Pinpoint the cell where the given text exists, returning its (X, Y) midpoint coordinate. 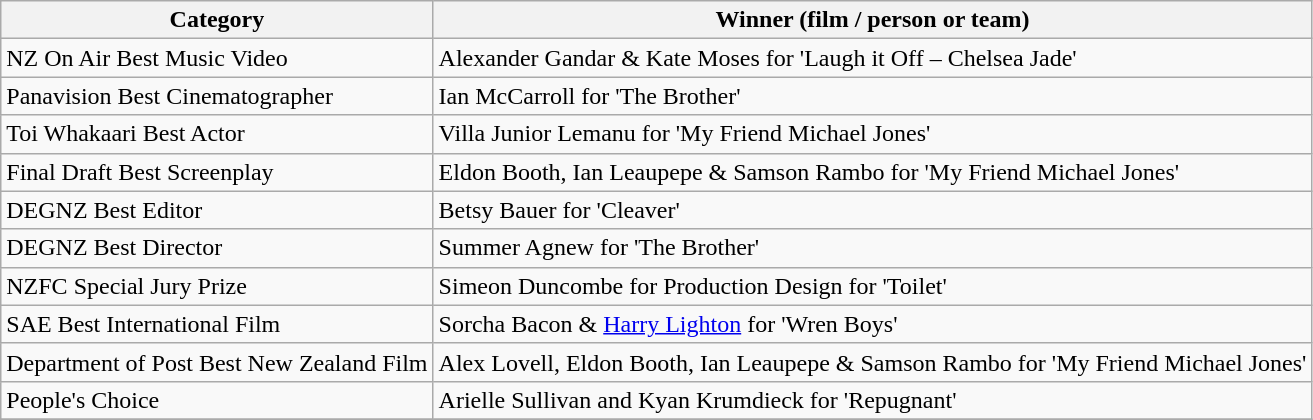
Alex Lovell, Eldon Booth, Ian Leaupepe & Samson Rambo for 'My Friend Michael Jones' (872, 362)
Sorcha Bacon & Harry Lighton for 'Wren Boys' (872, 324)
Panavision Best Cinematographer (217, 96)
Alexander Gandar & Kate Moses for 'Laugh it Off – Chelsea Jade' (872, 58)
NZ On Air Best Music Video (217, 58)
Category (217, 20)
DEGNZ Best Director (217, 248)
Winner (film / person or team) (872, 20)
NZFC Special Jury Prize (217, 286)
Villa Junior Lemanu for 'My Friend Michael Jones' (872, 134)
People's Choice (217, 400)
DEGNZ Best Editor (217, 210)
Arielle Sullivan and Kyan Krumdieck for 'Repugnant' (872, 400)
Simeon Duncombe for Production Design for 'Toilet' (872, 286)
Final Draft Best Screenplay (217, 172)
SAE Best International Film (217, 324)
Betsy Bauer for 'Cleaver' (872, 210)
Ian McCarroll for 'The Brother' (872, 96)
Department of Post Best New Zealand Film (217, 362)
Toi Whakaari Best Actor (217, 134)
Eldon Booth, Ian Leaupepe & Samson Rambo for 'My Friend Michael Jones' (872, 172)
Summer Agnew for 'The Brother' (872, 248)
